Extract the (X, Y) coordinate from the center of the cell holding the provided text.  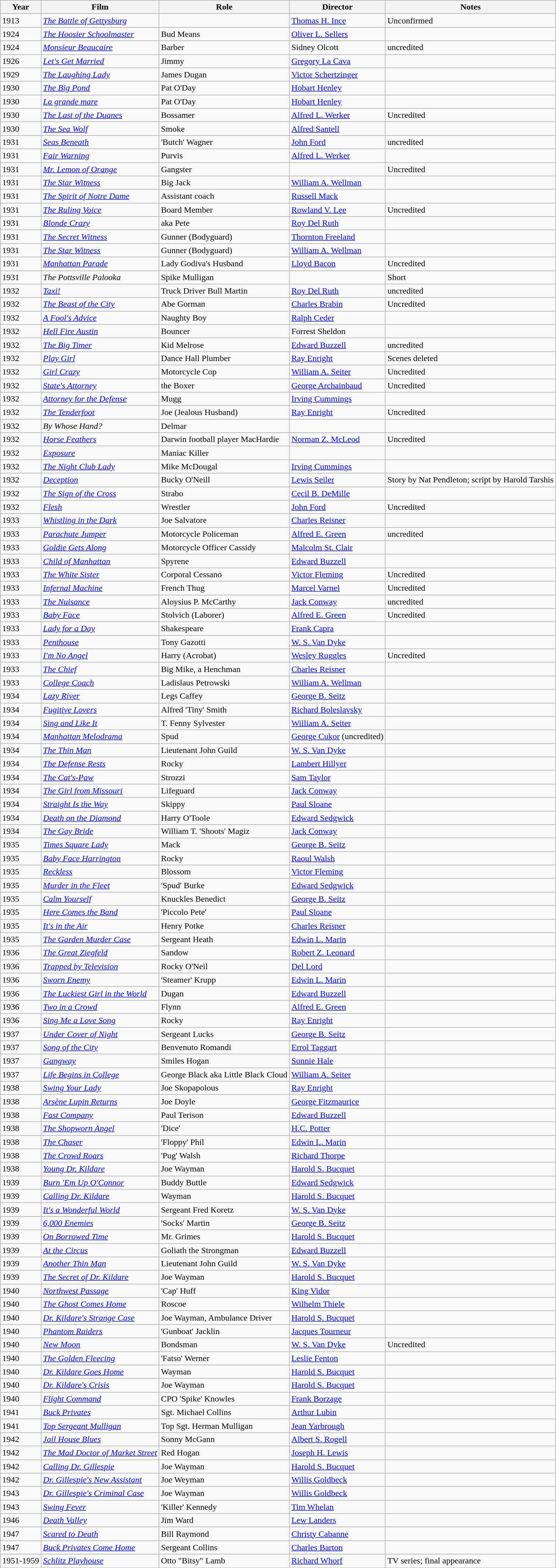
The Big Pond (100, 88)
Tony Gazotti (224, 642)
Sandow (224, 953)
Sergeant Fred Koretz (224, 1209)
Russell Mack (337, 196)
Lazy River (100, 696)
The Nuisance (100, 602)
Jail House Blues (100, 1439)
Truck Driver Bull Martin (224, 291)
Scared to Death (100, 1534)
Marcel Varnel (337, 588)
Wilhelm Thiele (337, 1304)
Mugg (224, 399)
Henry Potke (224, 926)
William T. 'Shoots' Magiz (224, 831)
The Cat's-Paw (100, 777)
'Fatso' Werner (224, 1358)
The Sea Wolf (100, 129)
Mr. Grimes (224, 1236)
Harry O'Toole (224, 818)
'Killer' Kennedy (224, 1507)
Jacques Tourneur (337, 1331)
Song of the City (100, 1048)
CPO 'Spike' Knowles (224, 1399)
Lady for a Day (100, 629)
'Spud' Burke (224, 885)
Sing and Like It (100, 723)
The Sign of the Cross (100, 493)
Rowland V. Lee (337, 210)
Alfred 'Tiny' Smith (224, 710)
Here Comes the Band (100, 912)
The Battle of Gettysburg (100, 21)
At the Circus (100, 1250)
Let's Get Married (100, 61)
Reckless (100, 872)
Another Thin Man (100, 1264)
Otto "Bitsy" Lamb (224, 1561)
Maniac Killer (224, 453)
Schlitz Playhouse (100, 1561)
Dr. Kildare's Strange Case (100, 1318)
Sergeant Collins (224, 1547)
Bill Raymond (224, 1534)
Phantom Raiders (100, 1331)
Mack (224, 845)
George Black aka Little Black Cloud (224, 1075)
Bondsman (224, 1345)
French Thug (224, 588)
The Chief (100, 669)
Film (100, 7)
I'm No Angel (100, 656)
Under Cover of Night (100, 1034)
The Tenderfoot (100, 413)
Northwest Passage (100, 1291)
Lloyd Bacon (337, 264)
'Socks' Martin (224, 1223)
Swing Fever (100, 1507)
Abe Gorman (224, 304)
Victor Schertzinger (337, 75)
Jean Yarbrough (337, 1426)
Dr. Gillespie's New Assistant (100, 1480)
State's Attorney (100, 385)
Raoul Walsh (337, 858)
Top Sergeant Mulligan (100, 1426)
Calling Dr. Kildare (100, 1196)
Spike Mulligan (224, 277)
Gangster (224, 169)
'Piccolo Pete' (224, 912)
Strabo (224, 493)
Straight Is the Way (100, 804)
Buck Privates Come Home (100, 1547)
Harry (Acrobat) (224, 656)
Fugitive Lovers (100, 710)
Bouncer (224, 331)
'Pug' Walsh (224, 1155)
'Floppy' Phil (224, 1142)
Lady Godiva's Husband (224, 264)
Ladislaus Petrowski (224, 683)
Leslie Fenton (337, 1358)
Buddy Buttle (224, 1182)
The Shopworn Angel (100, 1129)
By Whose Hand? (100, 426)
Exposure (100, 453)
Dr. Kildare Goes Home (100, 1372)
Goliath the Strongman (224, 1250)
Mike McDougal (224, 466)
Richard Whorf (337, 1561)
Errol Taggart (337, 1048)
1913 (21, 21)
Short (471, 277)
Bossamer (224, 115)
Motorcycle Cop (224, 372)
Sam Taylor (337, 777)
Calling Dr. Gillespie (100, 1466)
Legs Caffey (224, 696)
the Boxer (224, 385)
Baby Face (100, 615)
Arsène Lupin Returns (100, 1102)
The Night Club Lady (100, 466)
Thomas H. Ince (337, 21)
The Last of the Duanes (100, 115)
Paul Terison (224, 1115)
Gregory La Cava (337, 61)
Top Sgt. Herman Mulligan (224, 1426)
George Archainbaud (337, 385)
The Big Timer (100, 345)
Spyrene (224, 561)
Robert Z. Leonard (337, 953)
Flesh (100, 507)
The Great Ziegfeld (100, 953)
Gangway (100, 1061)
Sonnie Hale (337, 1061)
Shakespeare (224, 629)
Motorcycle Policeman (224, 534)
Dr. Kildare's Crisis (100, 1385)
The Defense Rests (100, 764)
Seas Beneath (100, 142)
Lambert Hillyer (337, 764)
1929 (21, 75)
'Dice' (224, 1129)
T. Fenny Sylvester (224, 723)
Death on the Diamond (100, 818)
Horse Feathers (100, 439)
George Fitzmaurice (337, 1102)
The Golden Fleecing (100, 1358)
Thornton Freeland (337, 237)
The Pottsville Palooka (100, 277)
Hell Fire Austin (100, 331)
Charles Barton (337, 1547)
Times Square Lady (100, 845)
Attorney for the Defense (100, 399)
Scenes deleted (471, 358)
Smoke (224, 129)
Albert S. Rogell (337, 1439)
Naughty Boy (224, 318)
Manhattan Parade (100, 264)
Richard Boleslavsky (337, 710)
Dance Hall Plumber (224, 358)
It's a Wonderful World (100, 1209)
Young Dr. Kildare (100, 1169)
Knuckles Benedict (224, 899)
Role (224, 7)
Calm Yourself (100, 899)
Whistling in the Dark (100, 520)
The Spirit of Notre Dame (100, 196)
Buck Privates (100, 1412)
Frank Capra (337, 629)
1946 (21, 1520)
The Ruling Voice (100, 210)
1951-1959 (21, 1561)
College Coach (100, 683)
Baby Face Harrington (100, 858)
Lewis Seiler (337, 480)
Barber (224, 48)
Roscoe (224, 1304)
Ralph Ceder (337, 318)
Frank Borzage (337, 1399)
TV series; final appearance (471, 1561)
Infernal Machine (100, 588)
Stolvich (Laborer) (224, 615)
Purvis (224, 155)
6,000 Enemies (100, 1223)
Burn 'Em Up O'Connor (100, 1182)
Joe Wayman, Ambulance Driver (224, 1318)
Joe Skopapolous (224, 1088)
Richard Thorpe (337, 1155)
On Borrowed Time (100, 1236)
Play Girl (100, 358)
Wesley Ruggles (337, 656)
Year (21, 7)
King Vidor (337, 1291)
Charles Brabin (337, 304)
Fair Warning (100, 155)
Joe Doyle (224, 1102)
Del Lord (337, 966)
Trapped by Television (100, 966)
Goldie Gets Along (100, 547)
Sing Me a Love Song (100, 1020)
Big Mike, a Henchman (224, 669)
Death Valley (100, 1520)
Joe (Jealous Husband) (224, 413)
Sgt. Michael Collins (224, 1412)
Big Jack (224, 183)
Delmar (224, 426)
Mr. Lemon of Orange (100, 169)
Parachute Jumper (100, 534)
Unconfirmed (471, 21)
'Butch' Wagner (224, 142)
Joe Weyman (224, 1480)
Benvenuto Romandi (224, 1048)
Dugan (224, 993)
Sworn Enemy (100, 980)
Monsieur Beaucaire (100, 48)
Bud Means (224, 34)
Assistant coach (224, 196)
Joe Salvatore (224, 520)
'Steamer' Krupp (224, 980)
Spud (224, 737)
Wrestler (224, 507)
Sonny McGann (224, 1439)
Board Member (224, 210)
Bucky O'Neill (224, 480)
Flight Command (100, 1399)
The White Sister (100, 574)
La grande mare (100, 102)
The Laughing Lady (100, 75)
Sergeant Heath (224, 939)
Sidney Olcott (337, 48)
Child of Manhattan (100, 561)
Tim Whelan (337, 1507)
Blonde Crazy (100, 223)
The Mad Doctor of Market Street (100, 1453)
Murder in the Fleet (100, 885)
Girl Crazy (100, 372)
1926 (21, 61)
The Beast of the City (100, 304)
Kid Melrose (224, 345)
The Girl from Missouri (100, 791)
A Fool's Advice (100, 318)
Motorcycle Officer Cassidy (224, 547)
Blossom (224, 872)
The Luckiest Girl in the World (100, 993)
Dr. Gillespie's Criminal Case (100, 1493)
Forrest Sheldon (337, 331)
Norman Z. McLeod (337, 439)
It's in the Air (100, 926)
The Gay Bride (100, 831)
Swing Your Lady (100, 1088)
Director (337, 7)
Skippy (224, 804)
The Hoosier Schoolmaster (100, 34)
Jimmy (224, 61)
Cecil B. DeMille (337, 493)
aka Pete (224, 223)
Rocky O'Neil (224, 966)
Taxi! (100, 291)
Corporal Cessano (224, 574)
The Secret Witness (100, 237)
Jim Ward (224, 1520)
Manhattan Melodrama (100, 737)
George Cukor (uncredited) (337, 737)
Smiles Hogan (224, 1061)
'Cap' Huff (224, 1291)
The Chaser (100, 1142)
Joseph H. Lewis (337, 1453)
H.C. Potter (337, 1129)
Sergeant Lucks (224, 1034)
Flynn (224, 1007)
Lew Landers (337, 1520)
Life Begins in College (100, 1075)
'Gunboat' Jacklin (224, 1331)
The Secret of Dr. Kildare (100, 1277)
Christy Cabanne (337, 1534)
Lifeguard (224, 791)
Fast Company (100, 1115)
The Ghost Comes Home (100, 1304)
Red Hogan (224, 1453)
Malcolm St. Clair (337, 547)
Penthouse (100, 642)
Darwin football player MacHardie (224, 439)
The Crowd Roars (100, 1155)
New Moon (100, 1345)
Alfred Santell (337, 129)
Notes (471, 7)
The Garden Murder Case (100, 939)
Strozzi (224, 777)
The Thin Man (100, 750)
James Dugan (224, 75)
Aloysius P. McCarthy (224, 602)
Two in a Crowd (100, 1007)
Deception (100, 480)
Story by Nat Pendleton; script by Harold Tarshis (471, 480)
Arthur Lubin (337, 1412)
Oliver L. Sellers (337, 34)
